Output the (X, Y) coordinate of the center of the cell containing the given text.  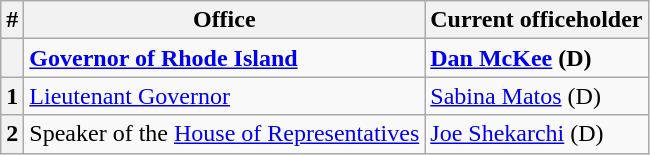
Governor of Rhode Island (224, 58)
Speaker of the House of Representatives (224, 134)
1 (12, 96)
Dan McKee (D) (536, 58)
2 (12, 134)
Office (224, 20)
Lieutenant Governor (224, 96)
Current officeholder (536, 20)
Sabina Matos (D) (536, 96)
# (12, 20)
Joe Shekarchi (D) (536, 134)
